Provide the [X, Y] coordinate of the cell's center where the given text is located.  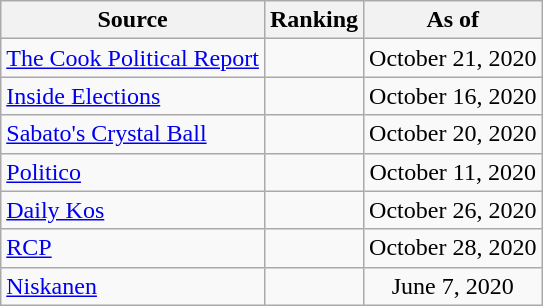
October 28, 2020 [453, 248]
October 21, 2020 [453, 58]
The Cook Political Report [133, 58]
October 16, 2020 [453, 96]
Politico [133, 172]
October 26, 2020 [453, 210]
October 11, 2020 [453, 172]
Ranking [314, 20]
Source [133, 20]
As of [453, 20]
October 20, 2020 [453, 134]
RCP [133, 248]
June 7, 2020 [453, 286]
Daily Kos [133, 210]
Sabato's Crystal Ball [133, 134]
Niskanen [133, 286]
Inside Elections [133, 96]
